Provide the (X, Y) coordinate of the cell's center where the given text is located.  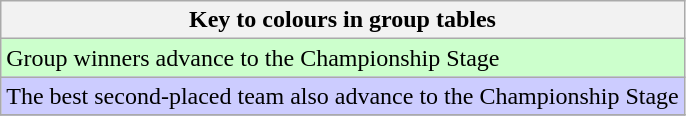
Group winners advance to the Championship Stage (343, 58)
The best second-placed team also advance to the Championship Stage (343, 96)
Key to colours in group tables (343, 20)
